Determine the (X, Y) coordinate at the center of the cell enclosing the given text.  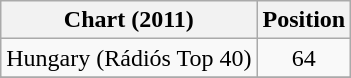
Hungary (Rádiós Top 40) (129, 58)
Chart (2011) (129, 20)
Position (304, 20)
64 (304, 58)
